Locate the cell with the specified text and output its (X, Y) center coordinate. 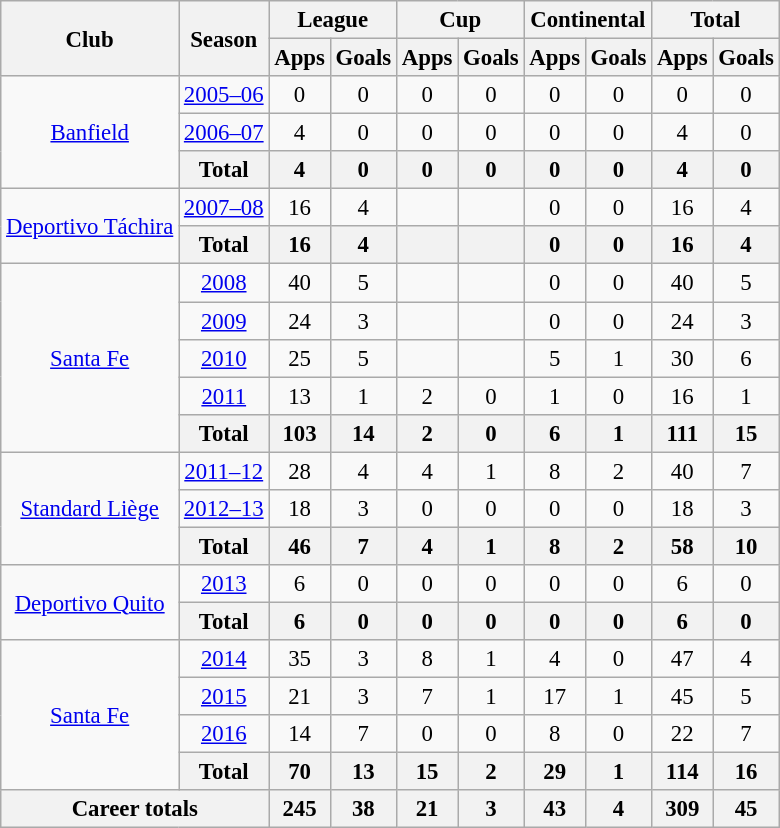
114 (682, 772)
2013 (224, 584)
111 (682, 433)
2011 (224, 396)
29 (554, 772)
Banfield (90, 132)
10 (746, 546)
Deportivo Quito (90, 602)
Cup (460, 20)
2016 (224, 734)
Continental (588, 20)
17 (554, 697)
2015 (224, 697)
Club (90, 38)
46 (300, 546)
2011–12 (224, 471)
2012–13 (224, 509)
70 (300, 772)
58 (682, 546)
2010 (224, 358)
Standard Liège (90, 508)
League (333, 20)
103 (300, 433)
Deportivo Táchira (90, 226)
245 (300, 809)
35 (300, 659)
2009 (224, 321)
2014 (224, 659)
47 (682, 659)
43 (554, 809)
2007–08 (224, 208)
30 (682, 358)
28 (300, 471)
2008 (224, 283)
38 (363, 809)
2006–07 (224, 133)
309 (682, 809)
25 (300, 358)
Career totals (135, 809)
22 (682, 734)
2005–06 (224, 95)
Season (224, 38)
